Capture the cell that displays the provided text and extract its (X, Y) central coordinate. 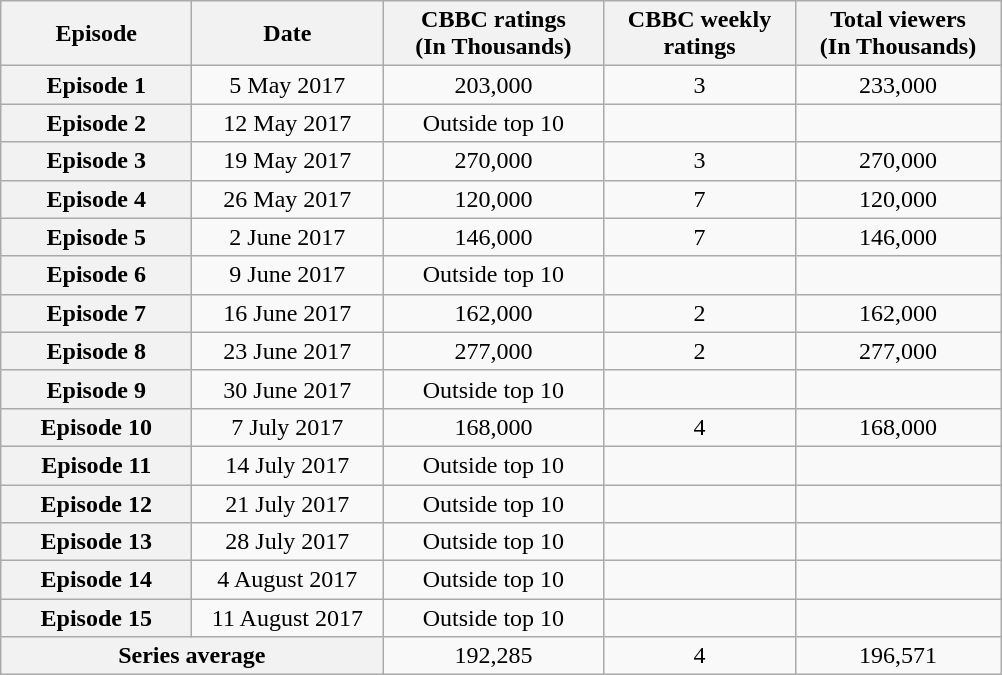
12 May 2017 (288, 123)
Episode 1 (96, 85)
Episode 14 (96, 580)
9 June 2017 (288, 275)
Episode 3 (96, 161)
Episode 13 (96, 542)
26 May 2017 (288, 199)
14 July 2017 (288, 465)
Episode 2 (96, 123)
233,000 (898, 85)
30 June 2017 (288, 389)
11 August 2017 (288, 618)
28 July 2017 (288, 542)
21 July 2017 (288, 503)
Episode 8 (96, 351)
Episode 15 (96, 618)
Episode 12 (96, 503)
196,571 (898, 656)
CBBC weekly ratings (700, 34)
Episode 5 (96, 237)
23 June 2017 (288, 351)
16 June 2017 (288, 313)
Episode 9 (96, 389)
CBBC ratings(In Thousands) (494, 34)
19 May 2017 (288, 161)
Episode 7 (96, 313)
4 August 2017 (288, 580)
203,000 (494, 85)
Episode 11 (96, 465)
Episode 10 (96, 427)
Episode (96, 34)
Date (288, 34)
5 May 2017 (288, 85)
Total viewers(In Thousands) (898, 34)
Episode 4 (96, 199)
192,285 (494, 656)
Episode 6 (96, 275)
Series average (192, 656)
2 June 2017 (288, 237)
7 July 2017 (288, 427)
